Return [x, y] of the center of cell containing provided text 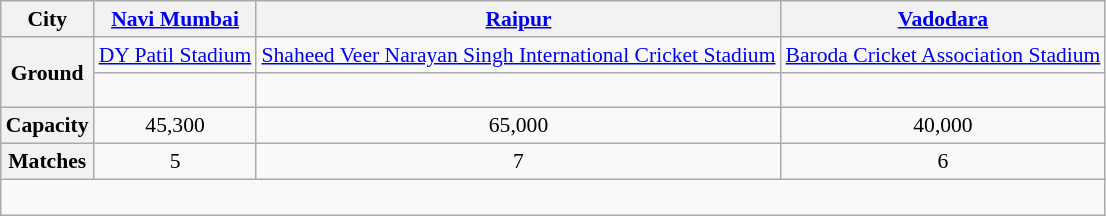
Matches [48, 162]
Ground [48, 72]
Navi Mumbai [176, 19]
6 [944, 162]
Shaheed Veer Narayan Singh International Cricket Stadium [518, 55]
Vadodara [944, 19]
5 [176, 162]
DY Patil Stadium [176, 55]
65,000 [518, 126]
Baroda Cricket Association Stadium [944, 55]
Capacity [48, 126]
7 [518, 162]
City [48, 19]
Raipur [518, 19]
40,000 [944, 126]
45,300 [176, 126]
